Determine the [X, Y] coordinate at the center of the cell enclosing the given text.  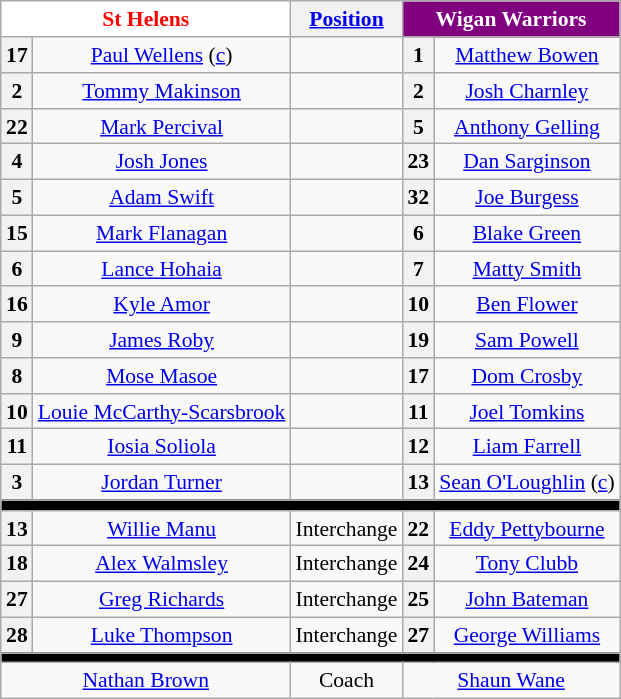
9 [17, 340]
Matthew Bowen [526, 55]
Anthony Gelling [526, 126]
3 [17, 482]
1 [418, 55]
Iosia Soliola [162, 447]
Tommy Makinson [162, 91]
16 [17, 304]
Dom Crosby [526, 376]
4 [17, 162]
28 [17, 635]
Willie Manu [162, 528]
Mose Masoe [162, 376]
Matty Smith [526, 269]
Adam Swift [162, 197]
James Roby [162, 340]
Ben Flower [526, 304]
George Williams [526, 635]
25 [418, 599]
Jordan Turner [162, 482]
Lance Hohaia [162, 269]
Mark Flanagan [162, 233]
Tony Clubb [526, 564]
Sam Powell [526, 340]
Josh Charnley [526, 91]
St Helens [146, 19]
Paul Wellens (c) [162, 55]
Liam Farrell [526, 447]
Kyle Amor [162, 304]
8 [17, 376]
12 [418, 447]
23 [418, 162]
John Bateman [526, 599]
15 [17, 233]
Nathan Brown [146, 681]
Mark Percival [162, 126]
Luke Thompson [162, 635]
Joel Tomkins [526, 411]
Position [346, 19]
Josh Jones [162, 162]
18 [17, 564]
7 [418, 269]
Sean O'Loughlin (c) [526, 482]
Shaun Wane [510, 681]
Eddy Pettybourne [526, 528]
Greg Richards [162, 599]
Dan Sarginson [526, 162]
Alex Walmsley [162, 564]
24 [418, 564]
Wigan Warriors [510, 19]
32 [418, 197]
Blake Green [526, 233]
19 [418, 340]
Coach [346, 681]
Louie McCarthy-Scarsbrook [162, 411]
Joe Burgess [526, 197]
